Pinpoint the cell where the given text exists, returning its [x, y] midpoint coordinate. 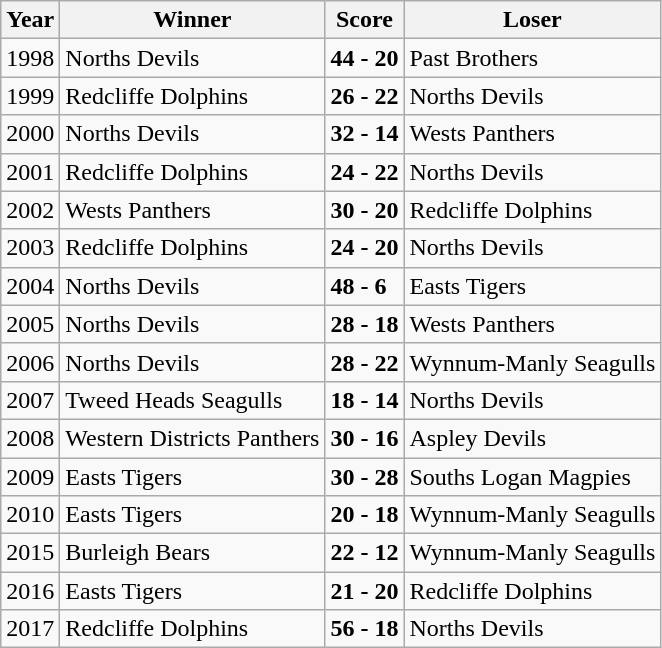
Aspley Devils [532, 438]
2016 [30, 591]
30 - 28 [364, 477]
1999 [30, 96]
2001 [30, 172]
Past Brothers [532, 58]
48 - 6 [364, 286]
Loser [532, 20]
2017 [30, 629]
24 - 22 [364, 172]
30 - 16 [364, 438]
28 - 18 [364, 324]
Tweed Heads Seagulls [192, 400]
2008 [30, 438]
32 - 14 [364, 134]
Score [364, 20]
18 - 14 [364, 400]
2006 [30, 362]
2002 [30, 210]
Year [30, 20]
56 - 18 [364, 629]
44 - 20 [364, 58]
1998 [30, 58]
Burleigh Bears [192, 553]
2005 [30, 324]
Western Districts Panthers [192, 438]
28 - 22 [364, 362]
Souths Logan Magpies [532, 477]
30 - 20 [364, 210]
2009 [30, 477]
2007 [30, 400]
22 - 12 [364, 553]
2000 [30, 134]
2004 [30, 286]
26 - 22 [364, 96]
24 - 20 [364, 248]
2010 [30, 515]
21 - 20 [364, 591]
20 - 18 [364, 515]
2003 [30, 248]
2015 [30, 553]
Winner [192, 20]
